Determine the [X, Y] coordinate at the center of the cell enclosing the given text.  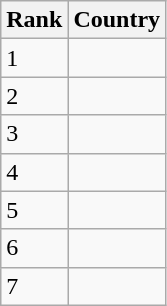
6 [34, 248]
Country [117, 20]
3 [34, 134]
4 [34, 172]
7 [34, 286]
2 [34, 96]
Rank [34, 20]
5 [34, 210]
1 [34, 58]
